Search for the cell housing the specified text and yield its (x, y) center coordinate. 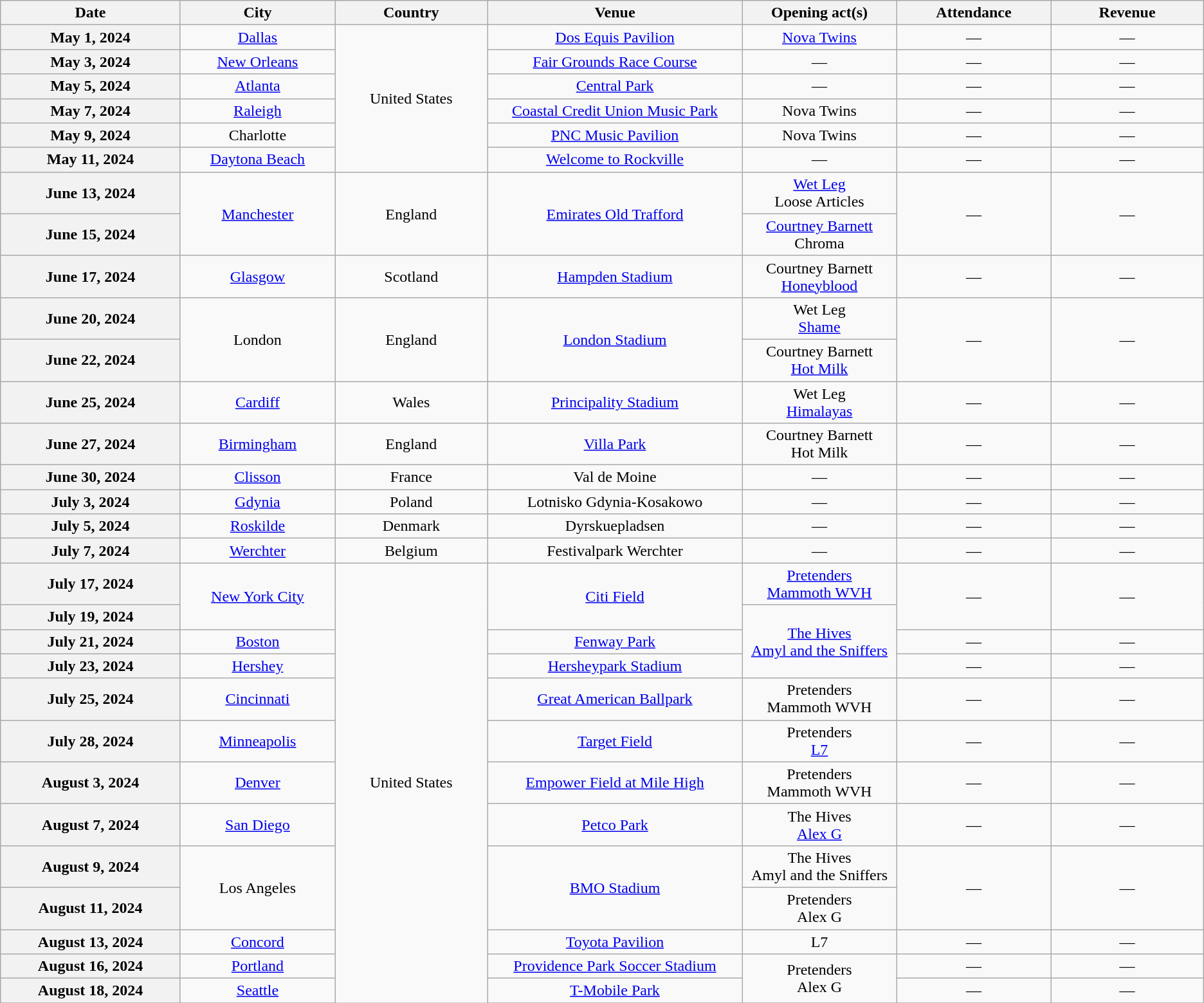
Wales (412, 401)
August 9, 2024 (91, 866)
Festivalpark Werchter (615, 551)
Clisson (257, 477)
July 19, 2024 (91, 617)
Emirates Old Trafford (615, 214)
PretendersL7 (819, 741)
Hershey (257, 666)
Opening act(s) (819, 13)
Hampden Stadium (615, 277)
San Diego (257, 825)
May 3, 2024 (91, 62)
Daytona Beach (257, 160)
London Stadium (615, 339)
August 16, 2024 (91, 966)
Villa Park (615, 444)
Manchester (257, 214)
June 17, 2024 (91, 277)
Attendance (974, 13)
Petco Park (615, 825)
Principality Stadium (615, 401)
July 28, 2024 (91, 741)
Great American Ballpark (615, 699)
Glasgow (257, 277)
Denmark (412, 526)
Denver (257, 782)
Scotland (412, 277)
June 30, 2024 (91, 477)
Courtney BarnettChroma (819, 234)
May 9, 2024 (91, 135)
BMO Stadium (615, 887)
May 11, 2024 (91, 160)
Roskilde (257, 526)
June 13, 2024 (91, 193)
May 5, 2024 (91, 86)
New Orleans (257, 62)
Lotnisko Gdynia-Kosakowo (615, 502)
Atlanta (257, 86)
New York City (257, 596)
Hersheypark Stadium (615, 666)
June 25, 2024 (91, 401)
Los Angeles (257, 887)
Boston (257, 641)
Wet LegHimalayas (819, 401)
City (257, 13)
Cardiff (257, 401)
August 7, 2024 (91, 825)
Birmingham (257, 444)
June 22, 2024 (91, 360)
Wet LegShame (819, 318)
August 3, 2024 (91, 782)
Venue (615, 13)
Providence Park Soccer Stadium (615, 966)
Dos Equis Pavilion (615, 37)
Minneapolis (257, 741)
Werchter (257, 551)
Dallas (257, 37)
August 13, 2024 (91, 941)
Courtney BarnettHoneyblood (819, 277)
July 21, 2024 (91, 641)
July 23, 2024 (91, 666)
Cincinnati (257, 699)
PNC Music Pavilion (615, 135)
July 7, 2024 (91, 551)
Belgium (412, 551)
Fair Grounds Race Course (615, 62)
August 11, 2024 (91, 908)
T-Mobile Park (615, 991)
Gdynia (257, 502)
July 3, 2024 (91, 502)
Central Park (615, 86)
Fenway Park (615, 641)
Empower Field at Mile High (615, 782)
Country (412, 13)
France (412, 477)
Toyota Pavilion (615, 941)
Citi Field (615, 596)
Poland (412, 502)
Dyrskuepladsen (615, 526)
The HivesAlex G (819, 825)
Concord (257, 941)
Portland (257, 966)
July 5, 2024 (91, 526)
May 1, 2024 (91, 37)
Val de Moine (615, 477)
August 18, 2024 (91, 991)
June 20, 2024 (91, 318)
July 25, 2024 (91, 699)
Date (91, 13)
July 17, 2024 (91, 584)
June 15, 2024 (91, 234)
Target Field (615, 741)
Raleigh (257, 111)
Revenue (1127, 13)
Seattle (257, 991)
London (257, 339)
Charlotte (257, 135)
Coastal Credit Union Music Park (615, 111)
Wet LegLoose Articles (819, 193)
June 27, 2024 (91, 444)
Welcome to Rockville (615, 160)
May 7, 2024 (91, 111)
L7 (819, 941)
